From the cell containing the given text, extract its center point as (X, Y) coordinate. 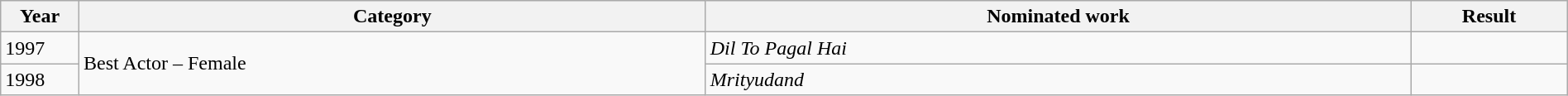
Mrityudand (1059, 79)
Result (1489, 17)
Best Actor – Female (392, 64)
1997 (40, 48)
Year (40, 17)
Nominated work (1059, 17)
Dil To Pagal Hai (1059, 48)
Category (392, 17)
1998 (40, 79)
